Return [X, Y] of the center of cell containing provided text 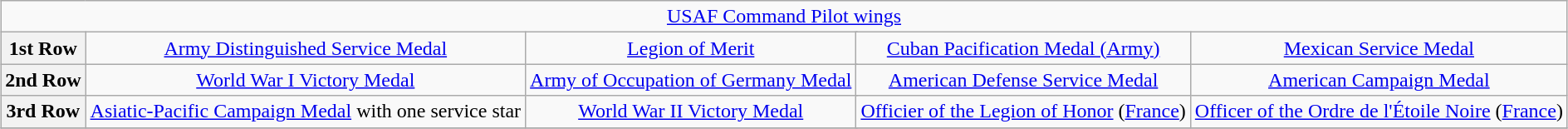
American Defense Service Medal [1023, 80]
Officer of the Ordre de l'Étoile Noire (France) [1379, 112]
World War I Victory Medal [306, 80]
Officier of the Legion of Honor (France) [1023, 112]
Cuban Pacification Medal (Army) [1023, 48]
American Campaign Medal [1379, 80]
Asiatic-Pacific Campaign Medal with one service star [306, 112]
Army Distinguished Service Medal [306, 48]
Mexican Service Medal [1379, 48]
3rd Row [43, 112]
2nd Row [43, 80]
Legion of Merit [691, 48]
Army of Occupation of Germany Medal [691, 80]
1st Row [43, 48]
World War II Victory Medal [691, 112]
USAF Command Pilot wings [784, 17]
